Extract the [x, y] coordinate from the center of the cell holding the provided text.  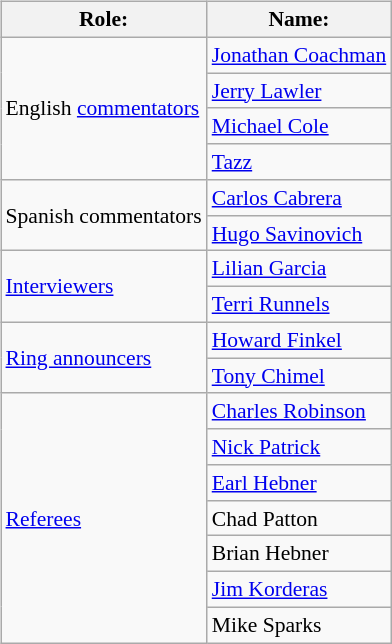
Tazz [300, 162]
Jerry Lawler [300, 91]
Earl Hebner [300, 483]
English commentators [103, 108]
Name: [300, 20]
Carlos Cabrera [300, 198]
Lilian Garcia [300, 269]
Chad Patton [300, 518]
Mike Sparks [300, 625]
Nick Patrick [300, 447]
Referees [103, 518]
Michael Cole [300, 126]
Ring announcers [103, 358]
Interviewers [103, 286]
Tony Chimel [300, 376]
Charles Robinson [300, 411]
Terri Runnels [300, 305]
Howard Finkel [300, 340]
Brian Hebner [300, 554]
Jonathan Coachman [300, 55]
Spanish commentators [103, 216]
Role: [103, 20]
Jim Korderas [300, 590]
Hugo Savinovich [300, 233]
